Extract the [x, y] coordinate from the center of the cell holding the provided text.  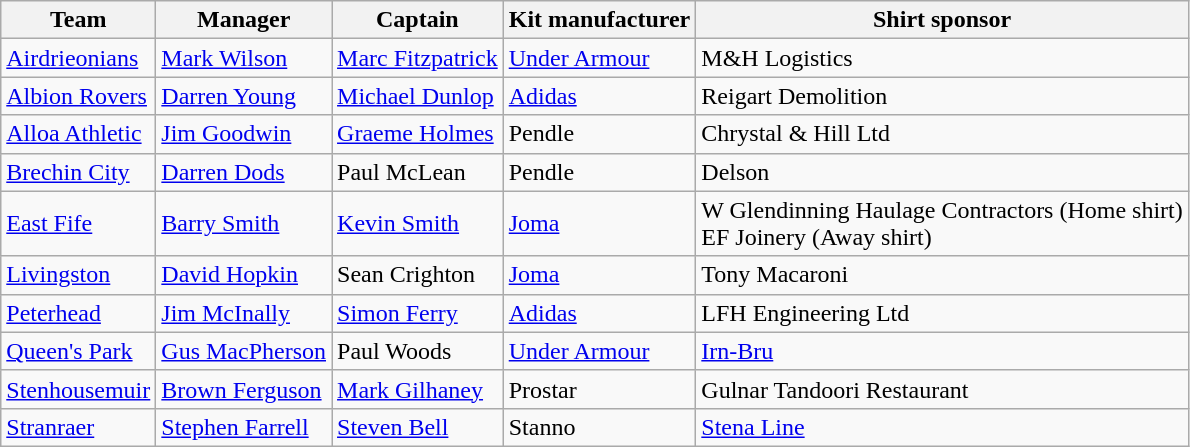
Gus MacPherson [244, 351]
Barry Smith [244, 224]
Brechin City [78, 172]
Peterhead [78, 313]
Marc Fitzpatrick [418, 58]
Prostar [600, 389]
Queen's Park [78, 351]
Chrystal & Hill Ltd [942, 134]
Manager [244, 20]
Simon Ferry [418, 313]
Kevin Smith [418, 224]
Gulnar Tandoori Restaurant [942, 389]
Alloa Athletic [78, 134]
Sean Crighton [418, 275]
Shirt sponsor [942, 20]
Stephen Farrell [244, 427]
Stranraer [78, 427]
LFH Engineering Ltd [942, 313]
David Hopkin [244, 275]
Captain [418, 20]
Stenhousemuir [78, 389]
Mark Gilhaney [418, 389]
Darren Young [244, 96]
Albion Rovers [78, 96]
Stena Line [942, 427]
Tony Macaroni [942, 275]
Mark Wilson [244, 58]
M&H Logistics [942, 58]
Delson [942, 172]
Airdrieonians [78, 58]
Jim McInally [244, 313]
Darren Dods [244, 172]
Michael Dunlop [418, 96]
Kit manufacturer [600, 20]
Brown Ferguson [244, 389]
Paul Woods [418, 351]
Reigart Demolition [942, 96]
Team [78, 20]
Paul McLean [418, 172]
Jim Goodwin [244, 134]
Livingston [78, 275]
Steven Bell [418, 427]
Graeme Holmes [418, 134]
East Fife [78, 224]
Stanno [600, 427]
W Glendinning Haulage Contractors (Home shirt)EF Joinery (Away shirt) [942, 224]
Irn-Bru [942, 351]
